Locate the cell with the specified text and output its (x, y) center coordinate. 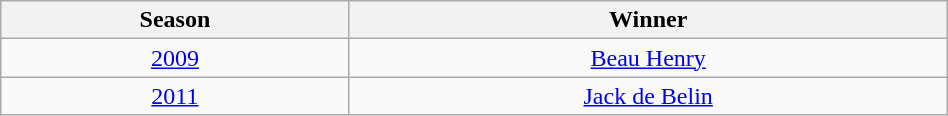
Jack de Belin (648, 96)
Beau Henry (648, 58)
2009 (175, 58)
2011 (175, 96)
Season (175, 20)
Winner (648, 20)
